Find where the given text appears and provide that cell's center as (x, y) coordinate. 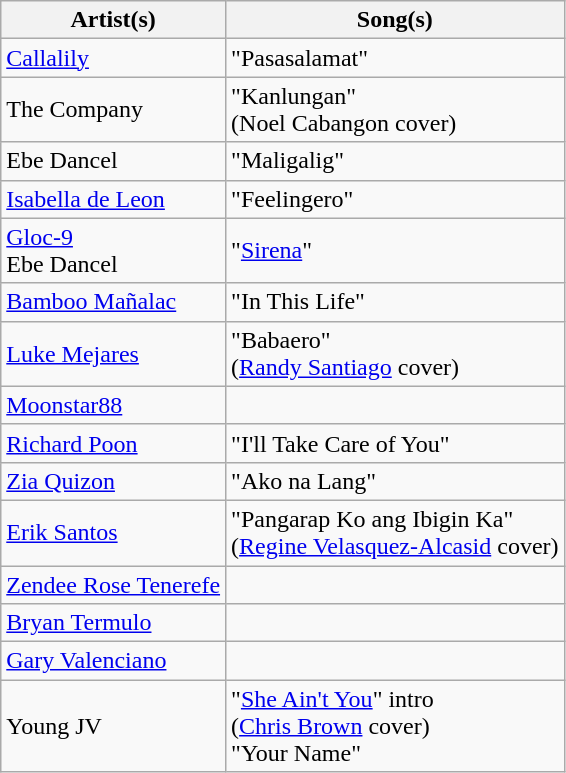
"In This Life" (395, 302)
Callalily (114, 58)
"Pasasalamat" (395, 58)
Zia Quizon (114, 481)
Zendee Rose Tenerefe (114, 585)
"Feelingero" (395, 199)
Song(s) (395, 20)
Erik Santos (114, 532)
Richard Poon (114, 443)
"Ako na Lang" (395, 481)
Bamboo Mañalac (114, 302)
Gary Valenciano (114, 661)
Bryan Termulo (114, 623)
The Company (114, 110)
"Babaero"(Randy Santiago cover) (395, 354)
Young JV (114, 726)
"Pangarap Ko ang Ibigin Ka"(Regine Velasquez-Alcasid cover) (395, 532)
Ebe Dancel (114, 161)
"Sirena" (395, 250)
Isabella de Leon (114, 199)
Moonstar88 (114, 405)
Luke Mejares (114, 354)
"Maligalig" (395, 161)
"She Ain't You" intro(Chris Brown cover)"Your Name" (395, 726)
"Kanlungan"(Noel Cabangon cover) (395, 110)
"I'll Take Care of You" (395, 443)
Artist(s) (114, 20)
Gloc-9Ebe Dancel (114, 250)
